Locate the cell with the specified text and output its (X, Y) center coordinate. 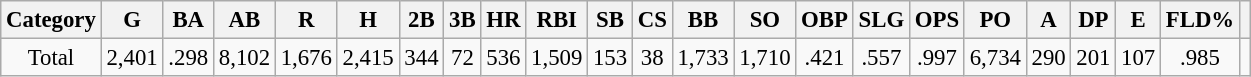
38 (652, 58)
BB (703, 20)
A (1048, 20)
2,415 (368, 58)
3B (462, 20)
.985 (1200, 58)
290 (1048, 58)
SLG (881, 20)
8,102 (244, 58)
1,733 (703, 58)
6,734 (995, 58)
.997 (936, 58)
536 (504, 58)
CS (652, 20)
2B (422, 20)
DP (1094, 20)
BA (188, 20)
.421 (824, 58)
72 (462, 58)
344 (422, 58)
.298 (188, 58)
H (368, 20)
201 (1094, 58)
G (132, 20)
OBP (824, 20)
2,401 (132, 58)
SO (765, 20)
AB (244, 20)
Category (51, 20)
.557 (881, 58)
Total (51, 58)
107 (1138, 58)
R (306, 20)
1,509 (557, 58)
153 (610, 58)
RBI (557, 20)
1,710 (765, 58)
1,676 (306, 58)
HR (504, 20)
OPS (936, 20)
E (1138, 20)
SB (610, 20)
FLD% (1200, 20)
PO (995, 20)
